Return the (x, y) coordinate for the center point of the cell that contains the specified text.  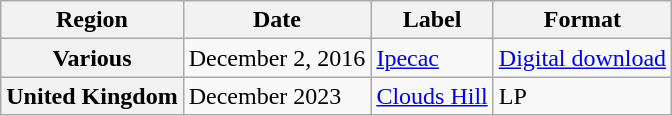
Clouds Hill (432, 96)
December 2023 (277, 96)
Ipecac (432, 58)
Various (92, 58)
December 2, 2016 (277, 58)
Digital download (582, 58)
Format (582, 20)
Label (432, 20)
Region (92, 20)
United Kingdom (92, 96)
Date (277, 20)
LP (582, 96)
